Extract the (x, y) coordinate from the center of the cell holding the provided text.  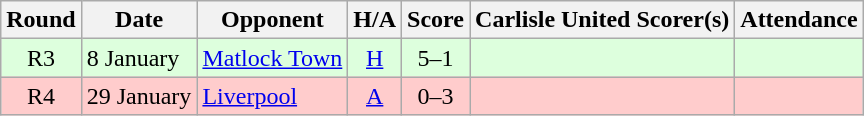
8 January (139, 58)
R4 (41, 96)
Opponent (272, 20)
Date (139, 20)
Round (41, 20)
Matlock Town (272, 58)
5–1 (436, 58)
Score (436, 20)
0–3 (436, 96)
R3 (41, 58)
A (375, 96)
Liverpool (272, 96)
H/A (375, 20)
Attendance (799, 20)
Carlisle United Scorer(s) (602, 20)
29 January (139, 96)
H (375, 58)
